Scan for the cell matching the given text and deliver its (X, Y) coordinate at center. 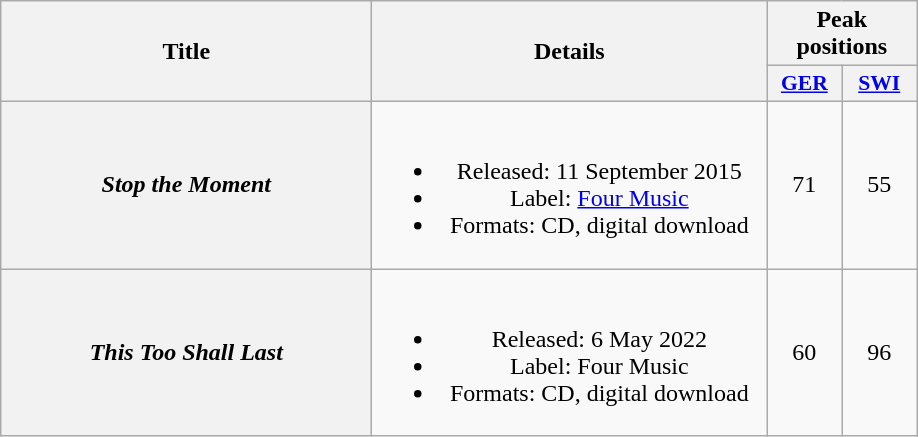
Title (186, 52)
Details (570, 52)
Peak positions (842, 34)
96 (880, 352)
Released: 11 September 2015Label: Four MusicFormats: CD, digital download (570, 184)
55 (880, 184)
This Too Shall Last (186, 352)
Stop the Moment (186, 184)
SWI (880, 84)
60 (804, 352)
GER (804, 84)
71 (804, 184)
Released: 6 May 2022Label: Four MusicFormats: CD, digital download (570, 352)
